Extract the [x, y] coordinate from the center of the cell holding the provided text.  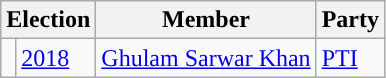
Party [350, 20]
Election [48, 20]
Ghulam Sarwar Khan [206, 58]
PTI [350, 58]
Member [206, 20]
2018 [56, 58]
